Pinpoint the cell where the given text exists, returning its [X, Y] midpoint coordinate. 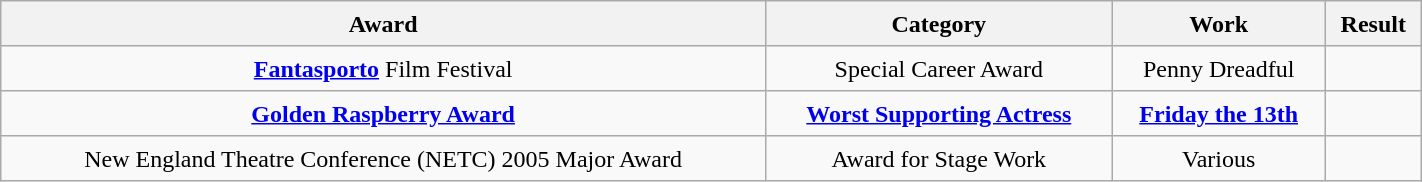
New England Theatre Conference (NETC) 2005 Major Award [384, 158]
Work [1218, 24]
Result [1373, 24]
Golden Raspberry Award [384, 114]
Friday the 13th [1218, 114]
Special Career Award [938, 68]
Penny Dreadful [1218, 68]
Worst Supporting Actress [938, 114]
Award [384, 24]
Award for Stage Work [938, 158]
Various [1218, 158]
Fantasporto Film Festival [384, 68]
Category [938, 24]
